Detect which cell encompasses the target text, then output its (X, Y) center coordinate. 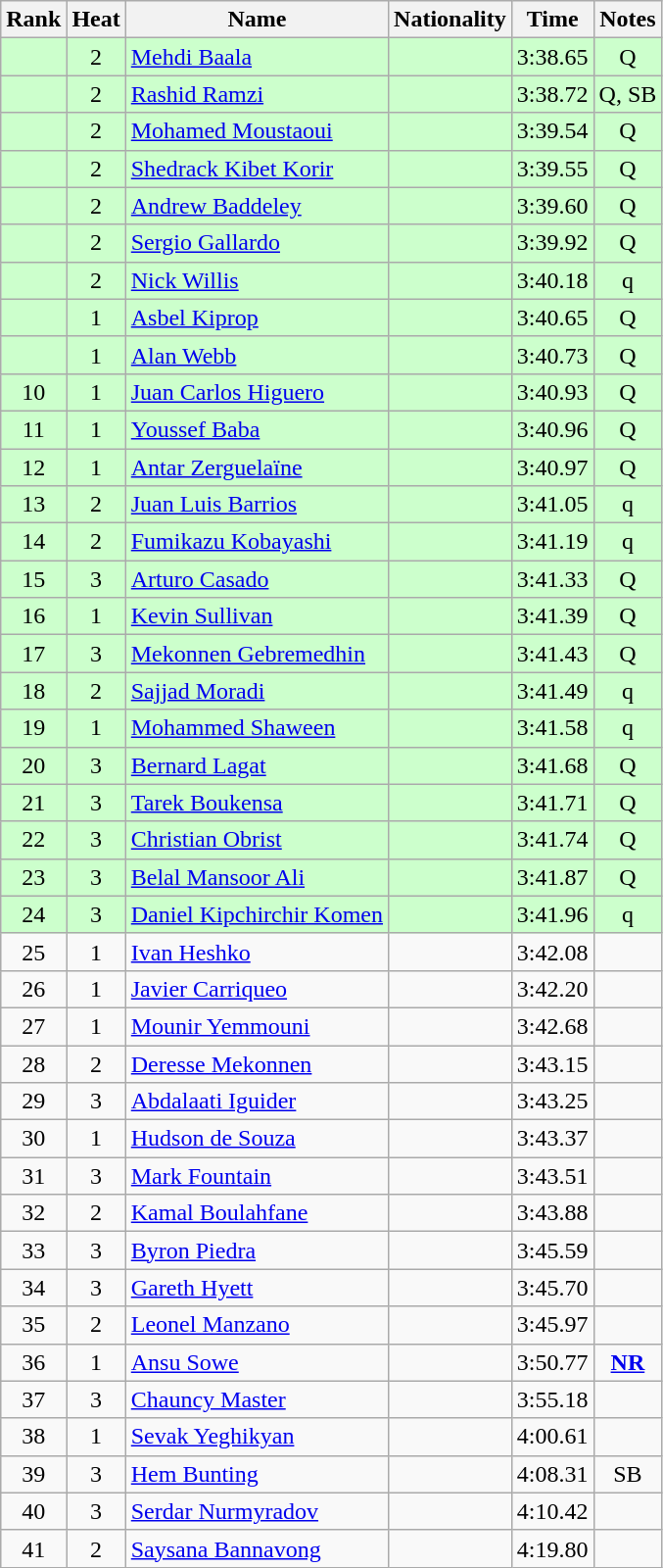
Juan Luis Barrios (257, 505)
3:42.68 (552, 1026)
3:43.25 (552, 1102)
3:39.60 (552, 206)
36 (33, 1362)
Mounir Yemmouni (257, 1026)
Rank (33, 20)
3:41.96 (552, 914)
Mohamed Moustaoui (257, 131)
Alan Webb (257, 355)
Byron Piedra (257, 1250)
3:38.65 (552, 57)
12 (33, 467)
3:45.97 (552, 1325)
3:43.37 (552, 1139)
Time (552, 20)
13 (33, 505)
Antar Zerguelaïne (257, 467)
3:40.93 (552, 392)
Sevak Yeghikyan (257, 1437)
3:38.72 (552, 94)
22 (33, 840)
3:41.68 (552, 765)
Sergio Gallardo (257, 243)
Q, SB (628, 94)
33 (33, 1250)
3:41.74 (552, 840)
3:41.05 (552, 505)
25 (33, 952)
3:41.87 (552, 877)
21 (33, 803)
Chauncy Master (257, 1399)
Ivan Heshko (257, 952)
10 (33, 392)
Juan Carlos Higuero (257, 392)
28 (33, 1063)
41 (33, 1548)
14 (33, 542)
Nick Willis (257, 280)
3:41.58 (552, 728)
4:10.42 (552, 1511)
3:39.54 (552, 131)
Deresse Mekonnen (257, 1063)
37 (33, 1399)
4:08.31 (552, 1474)
Andrew Baddeley (257, 206)
Leonel Manzano (257, 1325)
3:40.18 (552, 280)
Belal Mansoor Ali (257, 877)
Daniel Kipchirchir Komen (257, 914)
34 (33, 1288)
Arturo Casado (257, 579)
38 (33, 1437)
Ansu Sowe (257, 1362)
3:41.71 (552, 803)
Fumikazu Kobayashi (257, 542)
27 (33, 1026)
3:43.88 (552, 1213)
Heat (96, 20)
3:40.65 (552, 318)
Tarek Boukensa (257, 803)
24 (33, 914)
Saysana Bannavong (257, 1548)
3:41.33 (552, 579)
3:55.18 (552, 1399)
Bernard Lagat (257, 765)
Abdalaati Iguider (257, 1102)
19 (33, 728)
Mohammed Shaween (257, 728)
Asbel Kiprop (257, 318)
Nationality (450, 20)
Rashid Ramzi (257, 94)
NR (628, 1362)
3:40.73 (552, 355)
Kamal Boulahfane (257, 1213)
3:39.92 (552, 243)
3:41.43 (552, 654)
3:42.08 (552, 952)
17 (33, 654)
3:43.51 (552, 1176)
3:43.15 (552, 1063)
11 (33, 429)
Mekonnen Gebremedhin (257, 654)
18 (33, 691)
Gareth Hyett (257, 1288)
Javier Carriqueo (257, 989)
Sajjad Moradi (257, 691)
3:41.19 (552, 542)
Youssef Baba (257, 429)
Hem Bunting (257, 1474)
20 (33, 765)
23 (33, 877)
16 (33, 616)
26 (33, 989)
32 (33, 1213)
3:40.97 (552, 467)
Name (257, 20)
Christian Obrist (257, 840)
15 (33, 579)
4:19.80 (552, 1548)
3:42.20 (552, 989)
3:41.49 (552, 691)
3:39.55 (552, 169)
Hudson de Souza (257, 1139)
3:45.70 (552, 1288)
3:40.96 (552, 429)
Shedrack Kibet Korir (257, 169)
Mehdi Baala (257, 57)
Kevin Sullivan (257, 616)
Notes (628, 20)
3:45.59 (552, 1250)
30 (33, 1139)
35 (33, 1325)
40 (33, 1511)
31 (33, 1176)
4:00.61 (552, 1437)
Mark Fountain (257, 1176)
39 (33, 1474)
29 (33, 1102)
3:50.77 (552, 1362)
SB (628, 1474)
Serdar Nurmyradov (257, 1511)
3:41.39 (552, 616)
